Find where the given text appears and provide that cell's center as [x, y] coordinate. 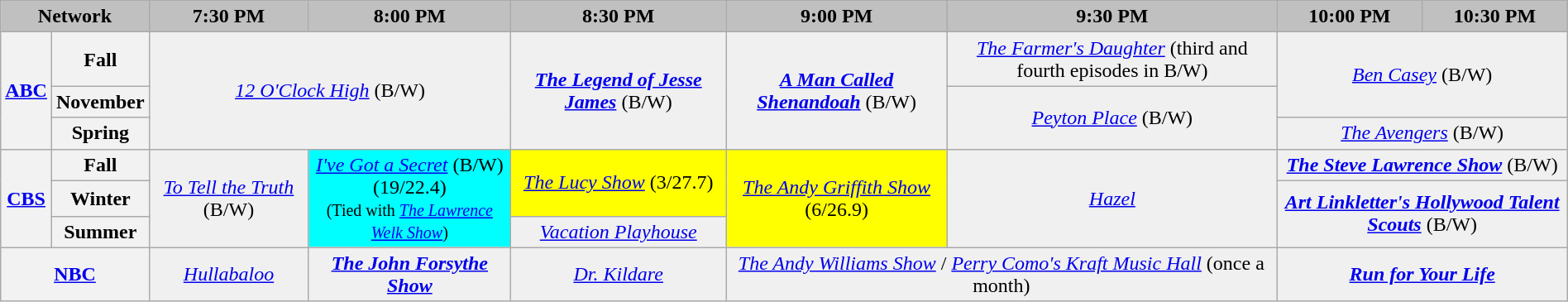
8:30 PM [619, 17]
Art Linkletter's Hollywood Talent Scouts (B/W) [1422, 213]
The Legend of Jesse James (B/W) [619, 91]
Dr. Kildare [619, 275]
10:30 PM [1495, 17]
NBC [74, 275]
A Man Called Shenandoah (B/W) [837, 91]
Peyton Place (B/W) [1113, 117]
Winter [100, 199]
The Andy Williams Show / Perry Como's Kraft Music Hall (once a month) [1002, 275]
The Lucy Show (3/27.7) [619, 182]
7:30 PM [228, 17]
The Andy Griffith Show (6/26.9) [837, 199]
8:00 PM [410, 17]
12 O'Clock High (B/W) [330, 91]
Hazel [1113, 199]
Summer [100, 232]
Hullabaloo [228, 275]
The Steve Lawrence Show (B/W) [1422, 165]
I've Got a Secret (B/W) (19/22.4)(Tied with The Lawrence Welk Show) [410, 199]
Network [74, 17]
9:00 PM [837, 17]
The Farmer's Daughter (third and fourth episodes in B/W) [1113, 60]
The Avengers (B/W) [1422, 133]
ABC [26, 91]
Ben Casey (B/W) [1422, 74]
To Tell the Truth (B/W) [228, 199]
10:00 PM [1350, 17]
9:30 PM [1113, 17]
Vacation Playhouse [619, 232]
Run for Your Life [1422, 275]
CBS [26, 199]
November [100, 102]
Spring [100, 133]
The John Forsythe Show [410, 275]
